Provide the [X, Y] coordinate of the cell's center where the given text is located.  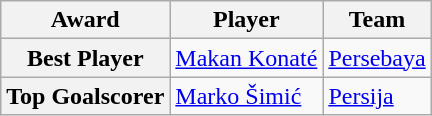
Persija [377, 96]
Award [86, 20]
Top Goalscorer [86, 96]
Marko Šimić [246, 96]
Makan Konaté [246, 58]
Player [246, 20]
Persebaya [377, 58]
Team [377, 20]
Best Player [86, 58]
